Identify which cell holds the provided text, then report its [x, y] central coordinate. 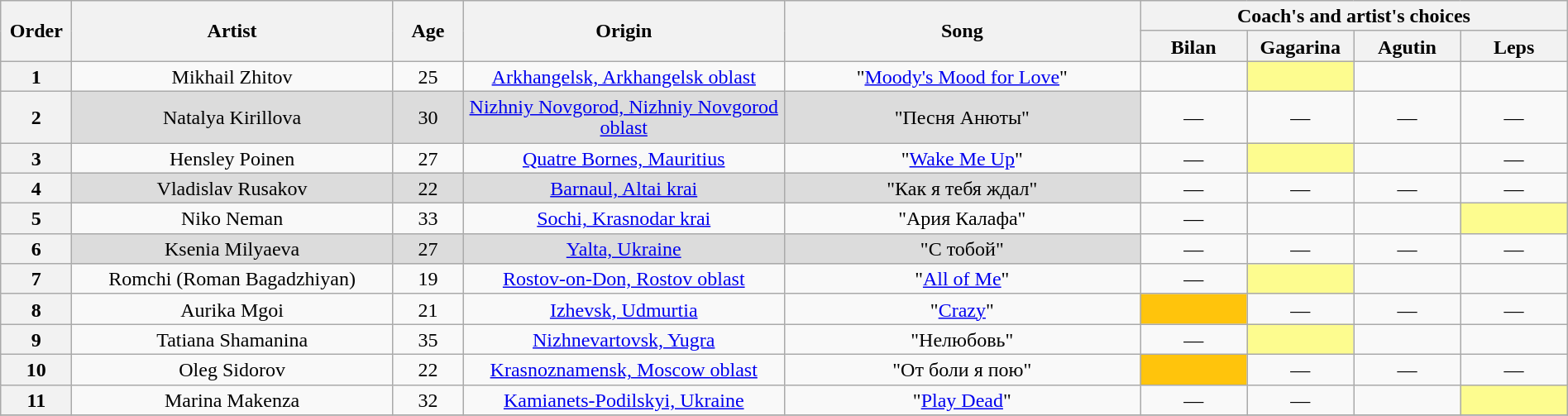
Tatiana Shamanina [232, 339]
Oleg Sidorov [232, 369]
Kamianets-Podilskyi, Ukraine [624, 400]
"От боли я пою" [963, 369]
2 [36, 117]
"Ария Калафа" [963, 218]
Nizhnevartovsk, Yugra [624, 339]
Romchi (Roman Bagadzhiyan) [232, 280]
33 [428, 218]
Natalya Kirillova [232, 117]
Order [36, 31]
19 [428, 280]
Artist [232, 31]
"С тобой" [963, 248]
Marina Makenza [232, 400]
Song [963, 31]
4 [36, 189]
Age [428, 31]
Nizhniy Novgorod, Nizhniy Novgorod oblast [624, 117]
1 [36, 76]
Ksenia Milyaeva [232, 248]
"Песня Анюты" [963, 117]
7 [36, 280]
Krasnoznamensk, Moscow oblast [624, 369]
Vladislav Rusakov [232, 189]
5 [36, 218]
"All of Me" [963, 280]
Mikhail Zhitov [232, 76]
10 [36, 369]
Barnaul, Altai krai [624, 189]
32 [428, 400]
Origin [624, 31]
Coach's and artist's choices [1355, 17]
"Нелюбовь" [963, 339]
8 [36, 309]
Niko Neman [232, 218]
25 [428, 76]
Arkhangelsk, Arkhangelsk oblast [624, 76]
11 [36, 400]
3 [36, 157]
Rostov-on-Don, Rostov oblast [624, 280]
Yalta, Ukraine [624, 248]
9 [36, 339]
Hensley Poinen [232, 157]
Agutin [1408, 46]
"Play Dead" [963, 400]
35 [428, 339]
Aurika Mgoi [232, 309]
Bilan [1194, 46]
6 [36, 248]
Gagarina [1300, 46]
"Crazy" [963, 309]
21 [428, 309]
"Wake Me Up" [963, 157]
"Moody's Mood for Love" [963, 76]
30 [428, 117]
Quatre Bornes, Mauritius [624, 157]
Izhevsk, Udmurtia [624, 309]
"Как я тебя ждал" [963, 189]
Sochi, Krasnodar krai [624, 218]
Leps [1513, 46]
